Extract the (X, Y) coordinate from the center of the cell holding the provided text.  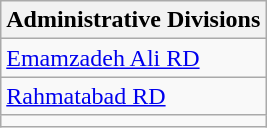
Emamzadeh Ali RD (134, 58)
Administrative Divisions (134, 20)
Rahmatabad RD (134, 96)
